Locate the cell with the specified text and output its (x, y) center coordinate. 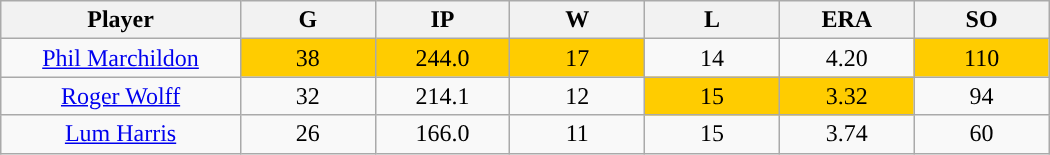
166.0 (442, 134)
Phil Marchildon (121, 58)
17 (578, 58)
3.32 (846, 96)
Lum Harris (121, 134)
SO (982, 20)
11 (578, 134)
ERA (846, 20)
14 (712, 58)
L (712, 20)
60 (982, 134)
26 (308, 134)
G (308, 20)
110 (982, 58)
244.0 (442, 58)
3.74 (846, 134)
IP (442, 20)
4.20 (846, 58)
Player (121, 20)
32 (308, 96)
94 (982, 96)
Roger Wolff (121, 96)
214.1 (442, 96)
38 (308, 58)
12 (578, 96)
W (578, 20)
